Capture the cell that displays the provided text and extract its (X, Y) central coordinate. 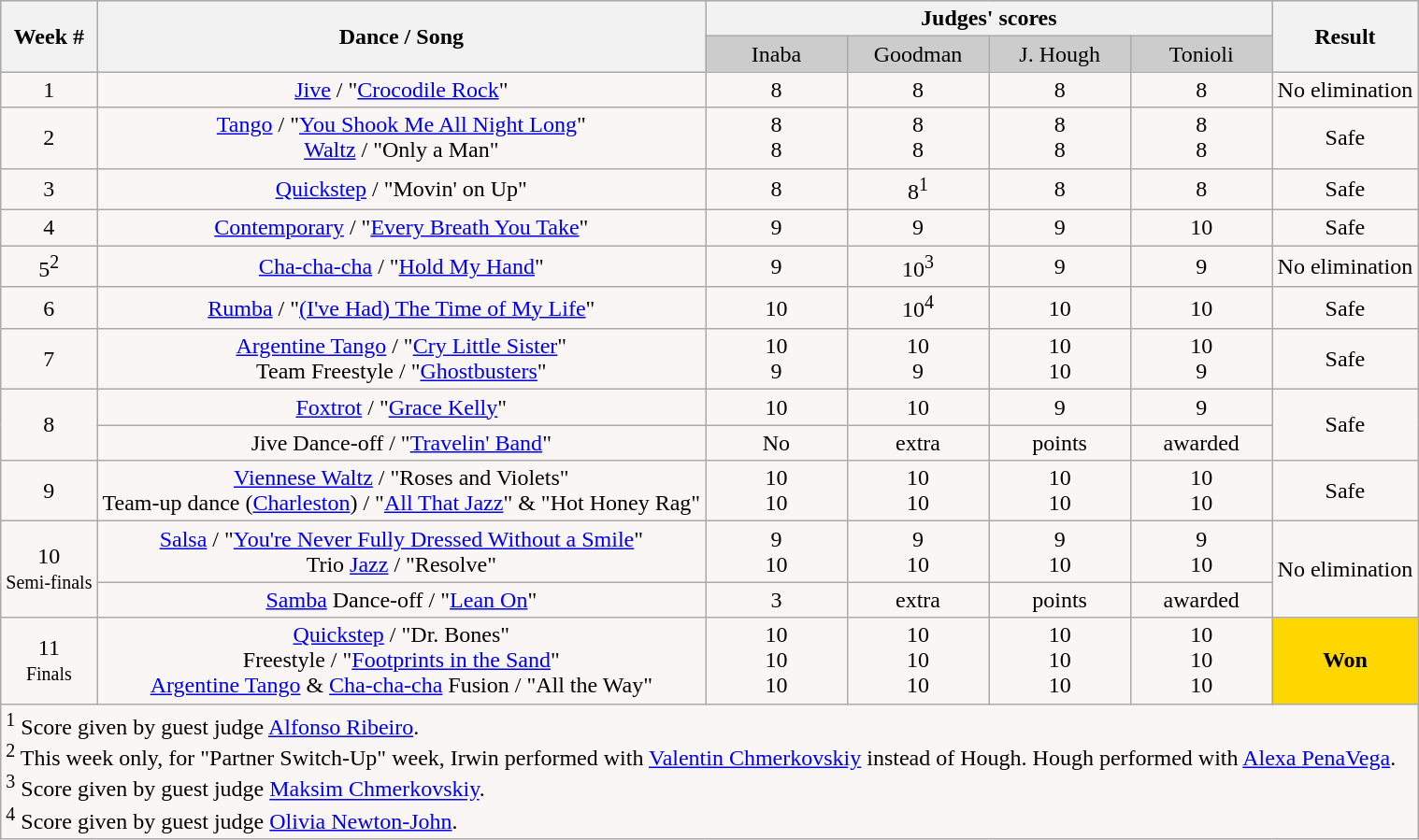
Quickstep / "Dr. Bones" Freestyle / "Footprints in the Sand" Argentine Tango & Cha-cha-cha Fusion / "All the Way" (402, 661)
Dance / Song (402, 36)
Rumba / "(I've Had) The Time of My Life" (402, 308)
Inaba (777, 54)
2 (49, 138)
7 (49, 359)
Samba Dance-off / "Lean On" (402, 600)
Viennese Waltz / "Roses and Violets" Team-up dance (Charleston) / "All That Jazz" & "Hot Honey Rag" (402, 491)
11Finals (49, 661)
No (777, 443)
Argentine Tango / "Cry Little Sister" Team Freestyle / "Ghostbusters" (402, 359)
52 (49, 267)
Contemporary / "Every Breath You Take" (402, 228)
4 (49, 228)
Foxtrot / "Grace Kelly" (402, 407)
Goodman (918, 54)
Week # (49, 36)
Quickstep / "Movin' on Up" (402, 189)
Judges' scores (989, 19)
Cha-cha-cha / "Hold My Hand" (402, 267)
Tango / "You Shook Me All Night Long" Waltz / "Only a Man" (402, 138)
6 (49, 308)
Jive Dance-off / "Travelin' Band" (402, 443)
Won (1345, 661)
Tonioli (1201, 54)
1 (49, 90)
Salsa / "You're Never Fully Dressed Without a Smile" Trio Jazz / "Resolve" (402, 551)
10Semi-finals (49, 570)
104 (918, 308)
Result (1345, 36)
Jive / "Crocodile Rock" (402, 90)
J. Hough (1060, 54)
81 (918, 189)
103 (918, 267)
